Identify which cell holds the provided text, then report its [X, Y] central coordinate. 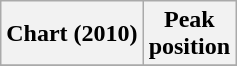
Chart (2010) [72, 34]
Peakposition [189, 34]
